Find where the given text appears and provide that cell's center as [X, Y] coordinate. 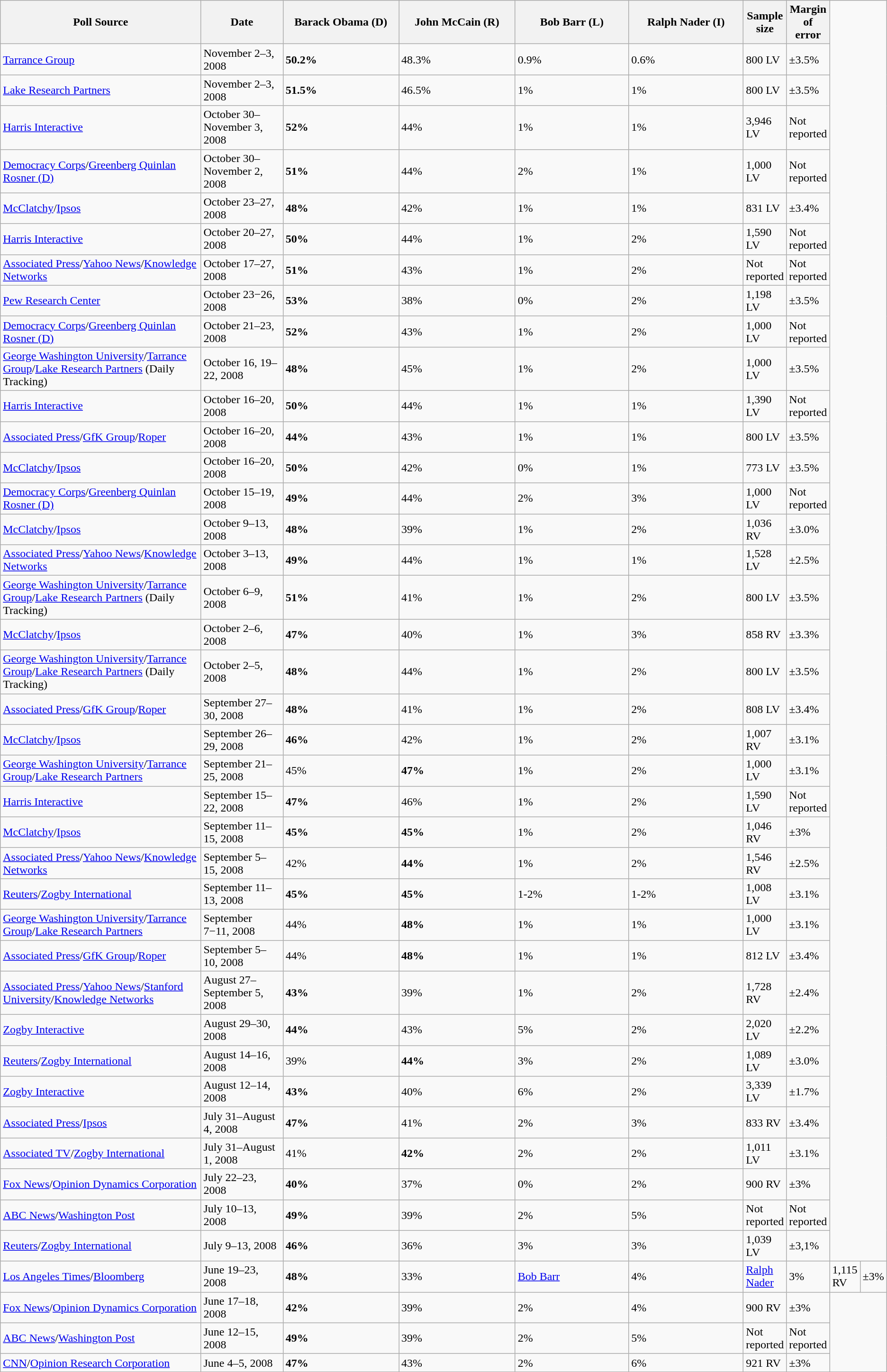
±2.2% [808, 1030]
October 21–23, 2008 [242, 332]
September 27–30, 2008 [242, 709]
773 LV [765, 468]
Sample size [765, 22]
September 7−11, 2008 [242, 925]
Bob Barr [572, 1276]
October 6–9, 2008 [242, 597]
September 21–25, 2008 [242, 770]
1,011 LV [765, 1153]
July 10–13, 2008 [242, 1215]
Ralph Nader [765, 1276]
Associated Press/Yahoo News/Stanford University/Knowledge Networks [100, 993]
October 23−26, 2008 [242, 300]
1,036 RV [765, 530]
September 11–13, 2008 [242, 894]
3,946 LV [765, 127]
1,546 RV [765, 863]
Associated Press/Ipsos [100, 1123]
1,089 LV [765, 1061]
921 RV [765, 1363]
CNN/Opinion Research Corporation [100, 1363]
October 17–27, 2008 [242, 270]
Lake Research Partners [100, 90]
812 LV [765, 955]
July 31–August 1, 2008 [242, 1153]
33% [457, 1276]
Los Angeles Times/Bloomberg [100, 1276]
2,020 LV [765, 1030]
October 16, 19–22, 2008 [242, 369]
August 14–16, 2008 [242, 1061]
36% [457, 1246]
50.2% [341, 60]
Associated TV/Zogby International [100, 1153]
46.5% [457, 90]
August 12–14, 2008 [242, 1092]
June 17–18, 2008 [242, 1308]
September 11–15, 2008 [242, 832]
October 30–November 3, 2008 [242, 127]
June 19–23, 2008 [242, 1276]
0.9% [572, 60]
October 23–27, 2008 [242, 208]
1,039 LV [765, 1246]
±3.3% [808, 635]
1,528 LV [765, 560]
June 4–5, 2008 [242, 1363]
833 RV [765, 1123]
51.5% [341, 90]
September 15–22, 2008 [242, 802]
Bob Barr (L) [572, 22]
October 20–27, 2008 [242, 239]
3,339 LV [765, 1092]
1,046 RV [765, 832]
Barack Obama (D) [341, 22]
1,728 RV [765, 993]
±1.7% [808, 1092]
August 29–30, 2008 [242, 1030]
October 9–13, 2008 [242, 530]
June 12–15, 2008 [242, 1338]
August 27–September 5, 2008 [242, 993]
1,390 LV [765, 406]
48.3% [457, 60]
Margin of error [808, 22]
±2.4% [808, 993]
October 3–13, 2008 [242, 560]
Date [242, 22]
July 22–23, 2008 [242, 1184]
1,008 LV [765, 894]
September 5–10, 2008 [242, 955]
September 26–29, 2008 [242, 740]
858 RV [765, 635]
808 LV [765, 709]
38% [457, 300]
1,115 RV [845, 1276]
July 31–August 4, 2008 [242, 1123]
Poll Source [100, 22]
1,198 LV [765, 300]
37% [457, 1184]
October 30–November 2, 2008 [242, 171]
±3,1% [808, 1246]
October 2–5, 2008 [242, 672]
October 2–6, 2008 [242, 635]
July 9–13, 2008 [242, 1246]
831 LV [765, 208]
0.6% [686, 60]
Tarrance Group [100, 60]
1,007 RV [765, 740]
October 15–19, 2008 [242, 498]
September 5–15, 2008 [242, 863]
53% [341, 300]
Pew Research Center [100, 300]
John McCain (R) [457, 22]
Ralph Nader (I) [686, 22]
